Extract the (X, Y) coordinate from the center of the cell holding the provided text.  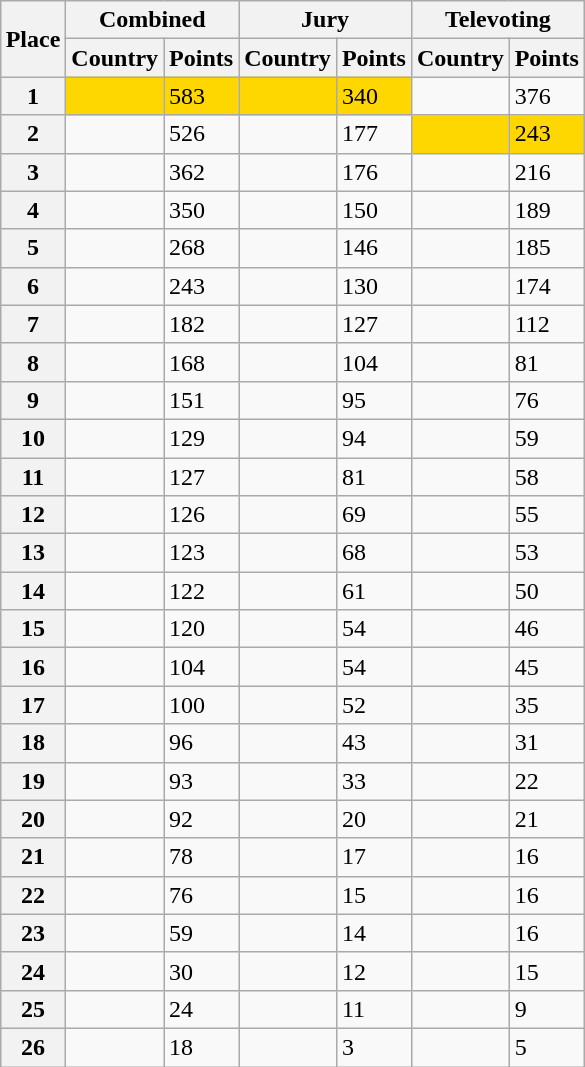
8 (33, 362)
120 (202, 629)
Combined (152, 20)
216 (546, 172)
10 (33, 438)
100 (202, 705)
6 (33, 286)
43 (374, 743)
92 (202, 819)
25 (33, 1009)
58 (546, 477)
362 (202, 172)
Jury (326, 20)
122 (202, 591)
7 (33, 324)
93 (202, 781)
151 (202, 400)
23 (33, 933)
2 (33, 134)
95 (374, 400)
130 (374, 286)
182 (202, 324)
526 (202, 134)
340 (374, 96)
174 (546, 286)
50 (546, 591)
30 (202, 971)
13 (33, 553)
55 (546, 515)
150 (374, 210)
4 (33, 210)
126 (202, 515)
146 (374, 248)
33 (374, 781)
185 (546, 248)
68 (374, 553)
52 (374, 705)
Place (33, 39)
1 (33, 96)
96 (202, 743)
176 (374, 172)
78 (202, 857)
268 (202, 248)
168 (202, 362)
94 (374, 438)
129 (202, 438)
31 (546, 743)
189 (546, 210)
123 (202, 553)
45 (546, 667)
26 (33, 1047)
Televoting (498, 20)
46 (546, 629)
53 (546, 553)
350 (202, 210)
19 (33, 781)
177 (374, 134)
583 (202, 96)
376 (546, 96)
69 (374, 515)
112 (546, 324)
35 (546, 705)
61 (374, 591)
